Capture the cell that displays the provided text and extract its [X, Y] central coordinate. 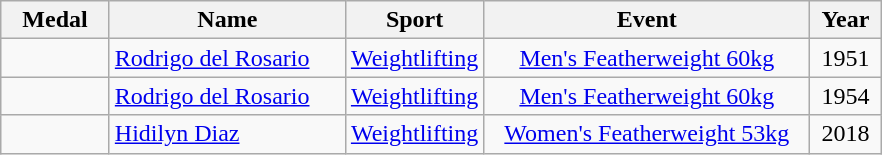
Year [846, 20]
Hidilyn Diaz [227, 134]
Sport [414, 20]
Medal [56, 20]
2018 [846, 134]
1954 [846, 96]
1951 [846, 58]
Event [647, 20]
Name [227, 20]
Women's Featherweight 53kg [647, 134]
